Detect which cell encompasses the target text, then output its (X, Y) center coordinate. 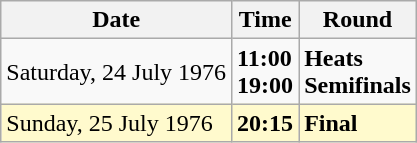
20:15 (266, 123)
Sunday, 25 July 1976 (116, 123)
Final (358, 123)
11:0019:00 (266, 72)
Time (266, 20)
HeatsSemifinals (358, 72)
Round (358, 20)
Saturday, 24 July 1976 (116, 72)
Date (116, 20)
